For the text-containing cell, return its midpoint in [X, Y] coordinate format. 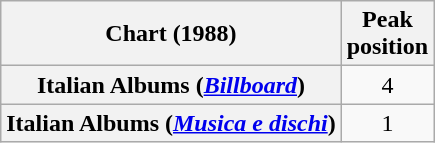
4 [387, 85]
Italian Albums (Musica e dischi) [171, 123]
1 [387, 123]
Peakposition [387, 34]
Chart (1988) [171, 34]
Italian Albums (Billboard) [171, 85]
